Return [X, Y] of the center of cell containing provided text 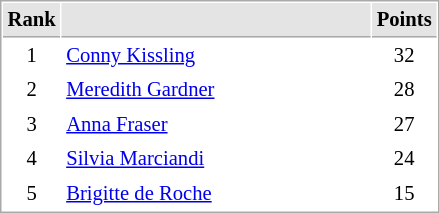
Meredith Gardner [216, 90]
Points [404, 20]
24 [404, 158]
3 [32, 124]
Conny Kissling [216, 56]
1 [32, 56]
15 [404, 194]
Brigitte de Roche [216, 194]
28 [404, 90]
Silvia Marciandi [216, 158]
27 [404, 124]
32 [404, 56]
Rank [32, 20]
2 [32, 90]
5 [32, 194]
Anna Fraser [216, 124]
4 [32, 158]
